Scan for the cell matching the given text and deliver its [x, y] coordinate at center. 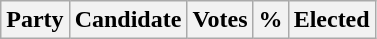
Party [35, 20]
Votes [220, 20]
% [270, 20]
Candidate [128, 20]
Elected [332, 20]
